Find where the given text appears and provide that cell's center as (X, Y) coordinate. 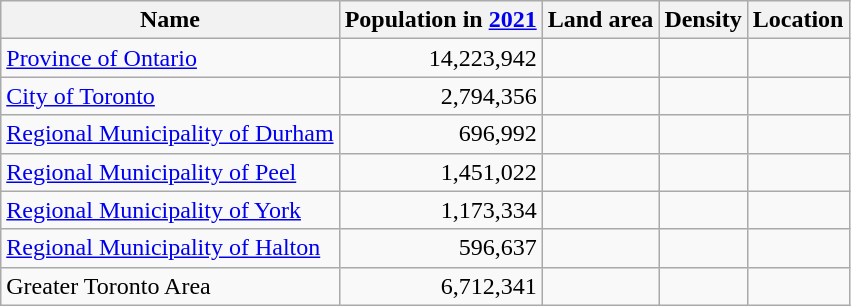
Regional Municipality of York (170, 210)
Land area (600, 20)
596,637 (440, 248)
Location (798, 20)
696,992 (440, 134)
Regional Municipality of Halton (170, 248)
City of Toronto (170, 96)
Name (170, 20)
Greater Toronto Area (170, 286)
Regional Municipality of Peel (170, 172)
Population in 2021 (440, 20)
Regional Municipality of Durham (170, 134)
Density (703, 20)
14,223,942 (440, 58)
1,451,022 (440, 172)
Province of Ontario (170, 58)
2,794,356 (440, 96)
6,712,341 (440, 286)
1,173,334 (440, 210)
